Return [X, Y] of the center of cell containing provided text 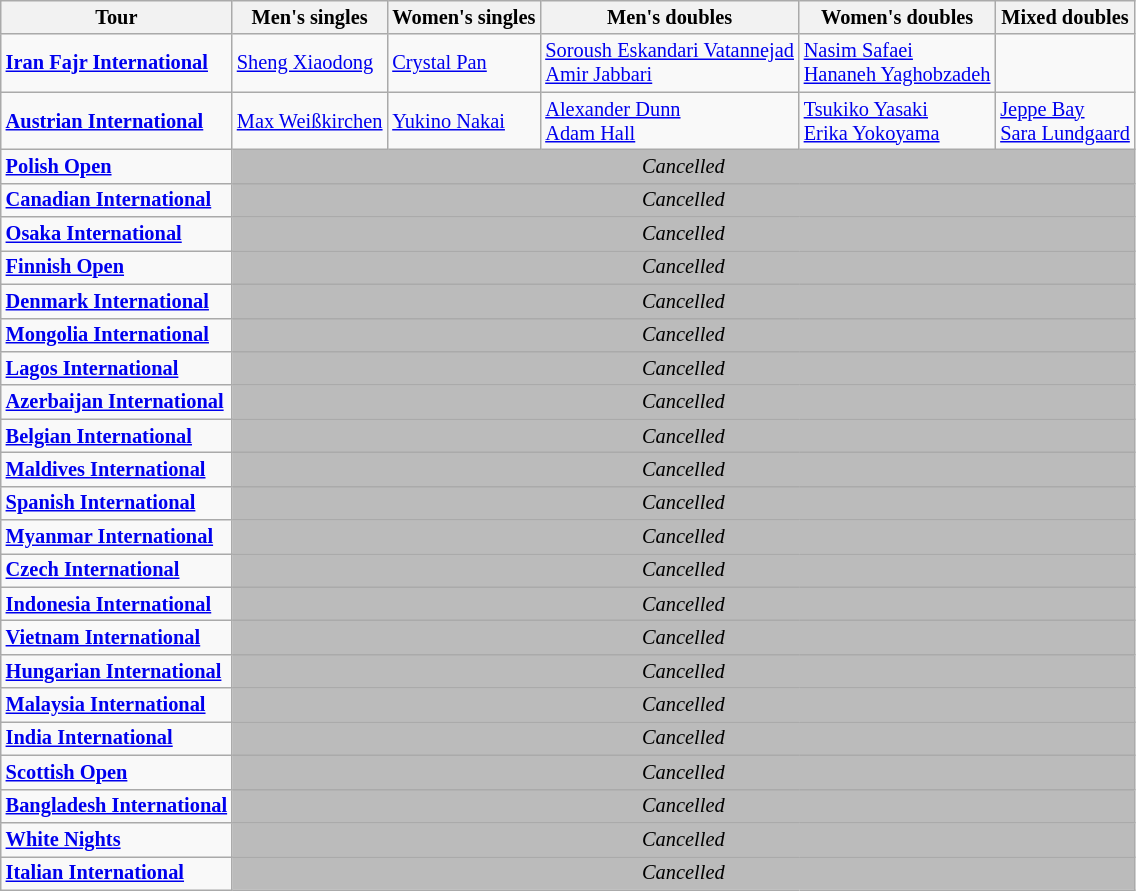
Iran Fajr International [116, 63]
Spanish International [116, 503]
India International [116, 738]
Maldives International [116, 469]
Bangladesh International [116, 806]
Denmark International [116, 301]
Tour [116, 17]
Polish Open [116, 166]
Alexander Dunn Adam Hall [669, 121]
Myanmar International [116, 537]
Canadian International [116, 200]
Men's singles [310, 17]
Austrian International [116, 121]
Mixed doubles [1064, 17]
Max Weißkirchen [310, 121]
Women's singles [464, 17]
Nasim Safaei Hananeh Yaghobzadeh [898, 63]
Soroush Eskandari Vatannejad Amir Jabbari [669, 63]
Italian International [116, 873]
Scottish Open [116, 772]
Men's doubles [669, 17]
Belgian International [116, 436]
Hungarian International [116, 671]
Azerbaijan International [116, 402]
White Nights [116, 839]
Czech International [116, 570]
Sheng Xiaodong [310, 63]
Crystal Pan [464, 63]
Lagos International [116, 368]
Indonesia International [116, 604]
Women's doubles [898, 17]
Osaka International [116, 234]
Yukino Nakai [464, 121]
Mongolia International [116, 335]
Finnish Open [116, 267]
Malaysia International [116, 705]
Vietnam International [116, 637]
Tsukiko Yasaki Erika Yokoyama [898, 121]
Jeppe Bay Sara Lundgaard [1064, 121]
